Extract the (x, y) coordinate from the center of the cell holding the provided text.  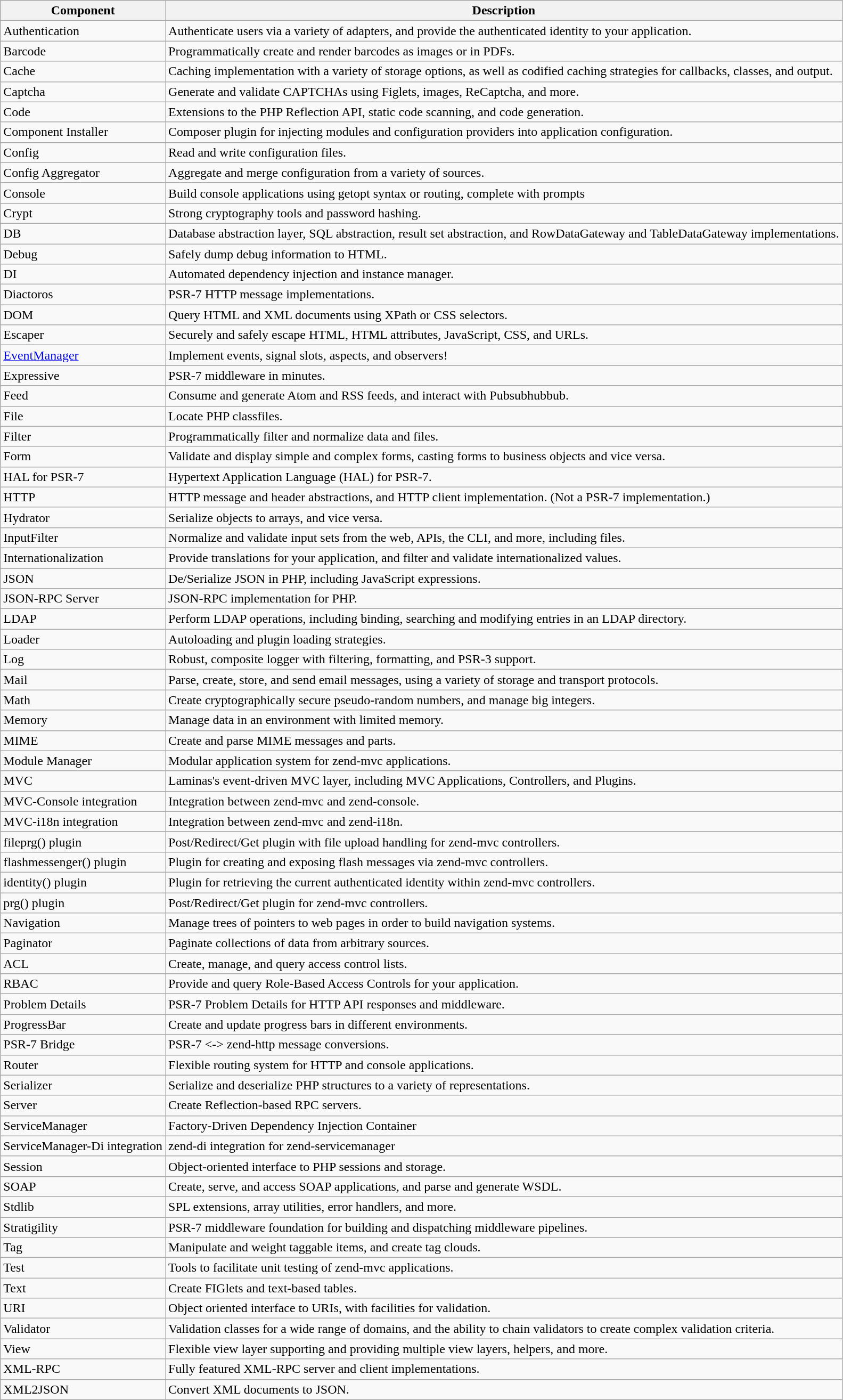
Filter (83, 436)
Authentication (83, 31)
Captcha (83, 92)
DI (83, 274)
Paginate collections of data from arbitrary sources. (504, 943)
Implement events, signal slots, aspects, and observers! (504, 355)
Loader (83, 639)
prg() plugin (83, 903)
ProgressBar (83, 1024)
Strong cryptography tools and password hashing. (504, 213)
Programmatically create and render barcodes as images or in PDFs. (504, 51)
Test (83, 1268)
Expressive (83, 376)
Hydrator (83, 517)
Factory-Driven Dependency Injection Container (504, 1126)
MVC-i18n integration (83, 821)
PSR-7 middleware in minutes. (504, 376)
Composer plugin for injecting modules and configuration providers into application configuration. (504, 132)
Integration between zend-mvc and zend-i18n. (504, 821)
Paginator (83, 943)
PSR-7 Problem Details for HTTP API responses and middleware. (504, 1004)
Server (83, 1105)
Tag (83, 1248)
Memory (83, 720)
HAL for PSR-7 (83, 477)
Locate PHP classfiles. (504, 416)
Validator (83, 1329)
Description (504, 11)
zend-di integration for zend-servicemanager (504, 1146)
Create and parse MIME messages and parts. (504, 740)
PSR-7 Bridge (83, 1045)
Create cryptographically secure pseudo-random numbers, and manage big integers. (504, 700)
Aggregate and merge configuration from a variety of sources. (504, 173)
Serialize objects to arrays, and vice versa. (504, 517)
Internationalization (83, 558)
Hypertext Application Language (HAL) for PSR-7. (504, 477)
HTTP (83, 497)
Text (83, 1288)
Caching implementation with a variety of storage options, as well as codified caching strategies for callbacks, classes, and output. (504, 71)
Programmatically filter and normalize data and files. (504, 436)
Query HTML and XML documents using XPath or CSS selectors. (504, 315)
Post/Redirect/Get plugin with file upload handling for zend-mvc controllers. (504, 842)
HTTP message and header abstractions, and HTTP client implementation. (Not a PSR-7 implementation.) (504, 497)
Barcode (83, 51)
Convert XML documents to JSON. (504, 1389)
Post/Redirect/Get plugin for zend-mvc controllers. (504, 903)
Perform LDAP operations, including binding, searching and modifying entries in an LDAP directory. (504, 619)
Component (83, 11)
Serialize and deserialize PHP structures to a variety of representations. (504, 1085)
XML-RPC (83, 1369)
Stratigility (83, 1227)
Form (83, 457)
Serializer (83, 1085)
Console (83, 193)
URI (83, 1308)
Create, manage, and query access control lists. (504, 964)
Cache (83, 71)
MVC (83, 781)
Normalize and validate input sets from the web, APIs, the CLI, and more, including files. (504, 538)
Integration between zend-mvc and zend-console. (504, 801)
Autoloading and plugin loading strategies. (504, 639)
Crypt (83, 213)
Generate and validate CAPTCHAs using Figlets, images, ReCaptcha, and more. (504, 92)
Feed (83, 396)
Extensions to the PHP Reflection API, static code scanning, and code generation. (504, 112)
Create and update progress bars in different environments. (504, 1024)
identity() plugin (83, 882)
Flexible view layer supporting and providing multiple view layers, helpers, and more. (504, 1349)
Create FIGlets and text-based tables. (504, 1288)
De/Serialize JSON in PHP, including JavaScript expressions. (504, 578)
MIME (83, 740)
Session (83, 1166)
ACL (83, 964)
JSON (83, 578)
Provide translations for your application, and filter and validate internationalized values. (504, 558)
View (83, 1349)
SPL extensions, array utilities, error handlers, and more. (504, 1207)
Parse, create, store, and send email messages, using a variety of storage and transport protocols. (504, 680)
SOAP (83, 1186)
JSON-RPC Server (83, 599)
Stdlib (83, 1207)
PSR-7 <-> zend-http message conversions. (504, 1045)
File (83, 416)
JSON-RPC implementation for PHP. (504, 599)
InputFilter (83, 538)
Manage data in an environment with limited memory. (504, 720)
PSR-7 HTTP message implementations. (504, 295)
EventManager (83, 355)
flashmessenger() plugin (83, 862)
XML2JSON (83, 1389)
Debug (83, 254)
Manipulate and weight taggable items, and create tag clouds. (504, 1248)
Component Installer (83, 132)
Problem Details (83, 1004)
DOM (83, 315)
Consume and generate Atom and RSS feeds, and interact with Pubsubhubbub. (504, 396)
Code (83, 112)
Validation classes for a wide range of domains, and the ability to chain validators to create complex validation criteria. (504, 1329)
Math (83, 700)
RBAC (83, 984)
Validate and display simple and complex forms, casting forms to business objects and vice versa. (504, 457)
Config Aggregator (83, 173)
Fully featured XML-RPC server and client implementations. (504, 1369)
Escaper (83, 335)
Automated dependency injection and instance manager. (504, 274)
Provide and query Role-Based Access Controls for your application. (504, 984)
Object oriented interface to URIs, with facilities for validation. (504, 1308)
DB (83, 233)
Router (83, 1065)
Modular application system for zend-mvc applications. (504, 761)
ServiceManager (83, 1126)
Log (83, 660)
Database abstraction layer, SQL abstraction, result set abstraction, and RowDataGateway and TableDataGateway implementations. (504, 233)
ServiceManager-Di integration (83, 1146)
Diactoros (83, 295)
Flexible routing system for HTTP and console applications. (504, 1065)
Create Reflection-based RPC servers. (504, 1105)
Plugin for creating and exposing flash messages via zend-mvc controllers. (504, 862)
Authenticate users via a variety of adapters, and provide the authenticated identity to your application. (504, 31)
Object-oriented interface to PHP sessions and storage. (504, 1166)
Laminas's event-driven MVC layer, including MVC Applications, Controllers, and Plugins. (504, 781)
Mail (83, 680)
Read and write configuration files. (504, 152)
Plugin for retrieving the current authenticated identity within zend-mvc controllers. (504, 882)
Module Manager (83, 761)
Build console applications using getopt syntax or routing, complete with prompts (504, 193)
MVC-Console integration (83, 801)
Securely and safely escape HTML, HTML attributes, JavaScript, CSS, and URLs. (504, 335)
LDAP (83, 619)
PSR-7 middleware foundation for building and dispatching middleware pipelines. (504, 1227)
Robust, composite logger with filtering, formatting, and PSR-3 support. (504, 660)
fileprg() plugin (83, 842)
Safely dump debug information to HTML. (504, 254)
Tools to facilitate unit testing of zend-mvc applications. (504, 1268)
Navigation (83, 923)
Manage trees of pointers to web pages in order to build navigation systems. (504, 923)
Create, serve, and access SOAP applications, and parse and generate WSDL. (504, 1186)
Config (83, 152)
